Locate the cell with the specified text and output its (X, Y) center coordinate. 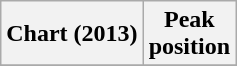
Chart (2013) (72, 34)
Peakposition (189, 34)
